Scan for the cell matching the given text and deliver its (X, Y) coordinate at center. 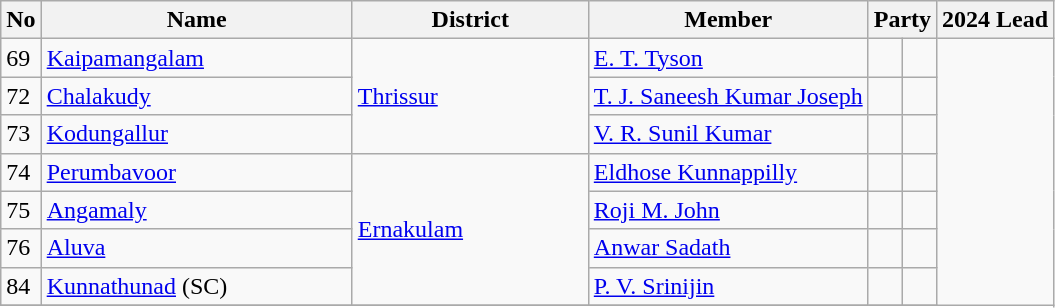
Aluva (196, 248)
Kodungallur (196, 134)
T. J. Saneesh Kumar Joseph (728, 96)
84 (21, 286)
Kunnathunad (SC) (196, 286)
Roji M. John (728, 210)
76 (21, 248)
District (470, 20)
Name (196, 20)
V. R. Sunil Kumar (728, 134)
72 (21, 96)
Party (902, 20)
Angamaly (196, 210)
Eldhose Kunnappilly (728, 172)
No (21, 20)
Member (728, 20)
73 (21, 134)
Ernakulam (470, 229)
Thrissur (470, 96)
Chalakudy (196, 96)
Kaipamangalam (196, 58)
74 (21, 172)
2024 Lead (996, 20)
Perumbavoor (196, 172)
75 (21, 210)
Anwar Sadath (728, 248)
69 (21, 58)
E. T. Tyson (728, 58)
P. V. Srinijin (728, 286)
